Return [X, Y] of the center of cell containing provided text 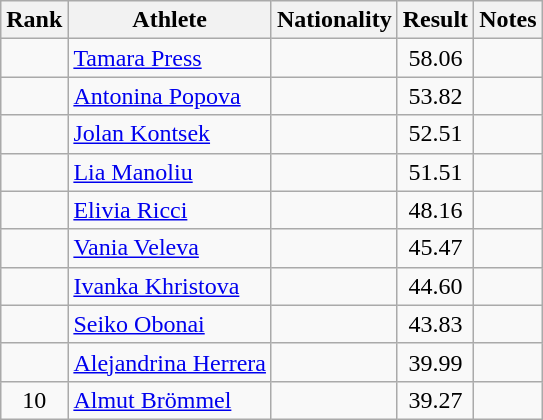
51.51 [435, 172]
Almut Brömmel [170, 400]
Result [435, 20]
Notes [508, 20]
45.47 [435, 248]
52.51 [435, 134]
Ivanka Khristova [170, 286]
Antonina Popova [170, 96]
Vania Veleva [170, 248]
Lia Manoliu [170, 172]
Jolan Kontsek [170, 134]
Nationality [334, 20]
Elivia Ricci [170, 210]
43.83 [435, 324]
10 [34, 400]
Rank [34, 20]
Seiko Obonai [170, 324]
39.27 [435, 400]
Tamara Press [170, 58]
53.82 [435, 96]
58.06 [435, 58]
Athlete [170, 20]
48.16 [435, 210]
44.60 [435, 286]
Alejandrina Herrera [170, 362]
39.99 [435, 362]
